Determine the (x, y) coordinate at the center of the cell enclosing the given text.  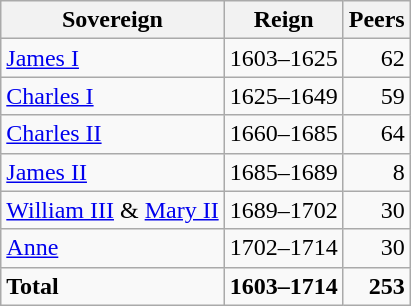
James II (112, 172)
62 (376, 58)
James I (112, 58)
Anne (112, 248)
Total (112, 286)
253 (376, 286)
1685–1689 (284, 172)
64 (376, 134)
1702–1714 (284, 248)
1689–1702 (284, 210)
Reign (284, 20)
Charles I (112, 96)
59 (376, 96)
1603–1714 (284, 286)
1603–1625 (284, 58)
Sovereign (112, 20)
1660–1685 (284, 134)
8 (376, 172)
Peers (376, 20)
1625–1649 (284, 96)
William III & Mary II (112, 210)
Charles II (112, 134)
